Pinpoint the cell where the given text exists, returning its (X, Y) midpoint coordinate. 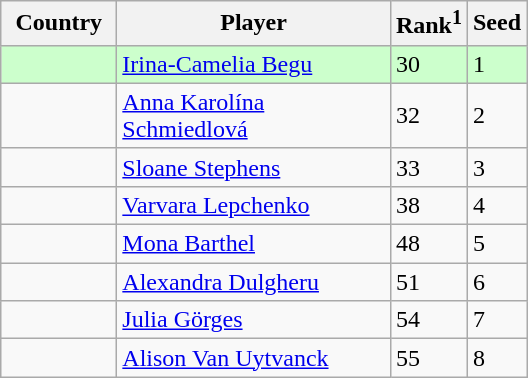
Country (59, 24)
Alexandra Dulgheru (254, 282)
Alison Van Uytvanck (254, 358)
5 (496, 244)
32 (428, 116)
55 (428, 358)
4 (496, 205)
3 (496, 167)
51 (428, 282)
38 (428, 205)
Varvara Lepchenko (254, 205)
7 (496, 320)
Anna Karolína Schmiedlová (254, 116)
Sloane Stephens (254, 167)
Julia Görges (254, 320)
8 (496, 358)
Irina-Camelia Begu (254, 64)
Rank1 (428, 24)
6 (496, 282)
Player (254, 24)
54 (428, 320)
48 (428, 244)
Seed (496, 24)
1 (496, 64)
2 (496, 116)
33 (428, 167)
Mona Barthel (254, 244)
30 (428, 64)
